Search for the cell housing the specified text and yield its (X, Y) center coordinate. 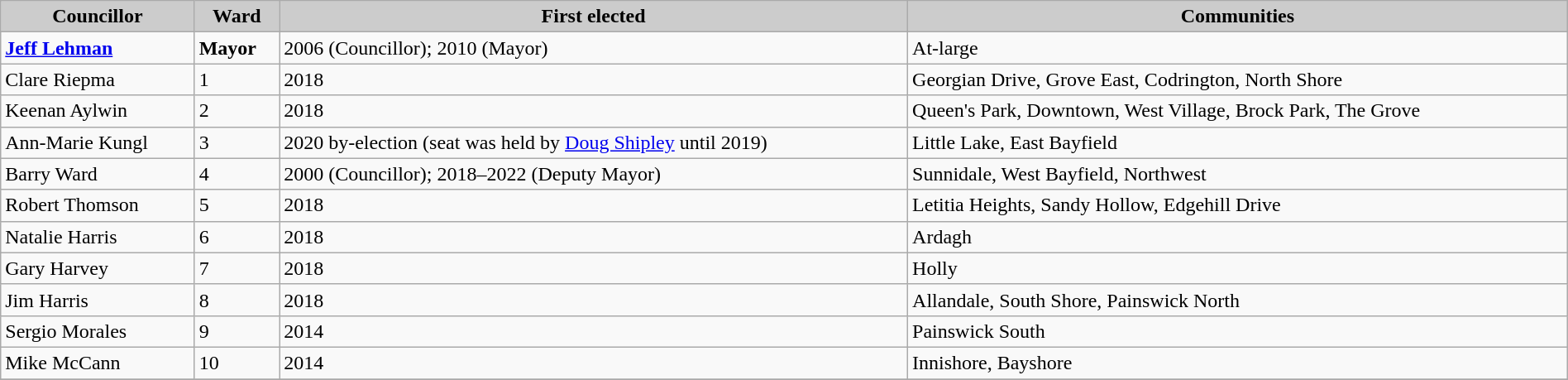
Clare Riepma (98, 79)
9 (237, 331)
6 (237, 237)
Holly (1238, 268)
Ann-Marie Kungl (98, 142)
Councillor (98, 17)
Robert Thomson (98, 205)
2006 (Councillor); 2010 (Mayor) (594, 48)
Innishore, Bayshore (1238, 363)
Keenan Aylwin (98, 111)
Communities (1238, 17)
Queen's Park, Downtown, West Village, Brock Park, The Grove (1238, 111)
Georgian Drive, Grove East, Codrington, North Shore (1238, 79)
Painswick South (1238, 331)
1 (237, 79)
At-large (1238, 48)
Letitia Heights, Sandy Hollow, Edgehill Drive (1238, 205)
Barry Ward (98, 174)
Mike McCann (98, 363)
7 (237, 268)
First elected (594, 17)
Sergio Morales (98, 331)
5 (237, 205)
3 (237, 142)
Gary Harvey (98, 268)
Sunnidale, West Bayfield, Northwest (1238, 174)
Ardagh (1238, 237)
Jeff Lehman (98, 48)
Ward (237, 17)
Little Lake, East Bayfield (1238, 142)
2 (237, 111)
4 (237, 174)
8 (237, 300)
Allandale, South Shore, Painswick North (1238, 300)
10 (237, 363)
Natalie Harris (98, 237)
Jim Harris (98, 300)
Mayor (237, 48)
2000 (Councillor); 2018–2022 (Deputy Mayor) (594, 174)
2020 by-election (seat was held by Doug Shipley until 2019) (594, 142)
